Find where the given text appears and provide that cell's center as (X, Y) coordinate. 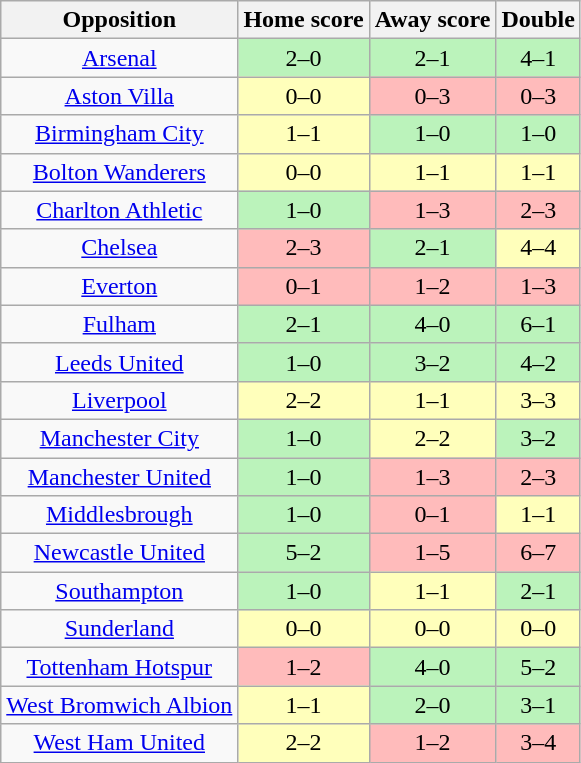
Middlesbrough (120, 515)
Charlton Athletic (120, 210)
Manchester United (120, 477)
4–4 (538, 248)
6–7 (538, 553)
West Bromwich Albion (120, 705)
Tottenham Hotspur (120, 667)
Arsenal (120, 58)
Manchester City (120, 438)
1–5 (432, 553)
3–4 (538, 743)
Away score (432, 20)
4–1 (538, 58)
Chelsea (120, 248)
Opposition (120, 20)
Sunderland (120, 629)
Aston Villa (120, 96)
Home score (304, 20)
West Ham United (120, 743)
Newcastle United (120, 553)
Everton (120, 286)
6–1 (538, 324)
Bolton Wanderers (120, 172)
Leeds United (120, 362)
Southampton (120, 591)
4–2 (538, 362)
Double (538, 20)
Birmingham City (120, 134)
Fulham (120, 324)
3–1 (538, 705)
Liverpool (120, 400)
3–3 (538, 400)
